Output the [x, y] coordinate of the center of the cell containing the given text.  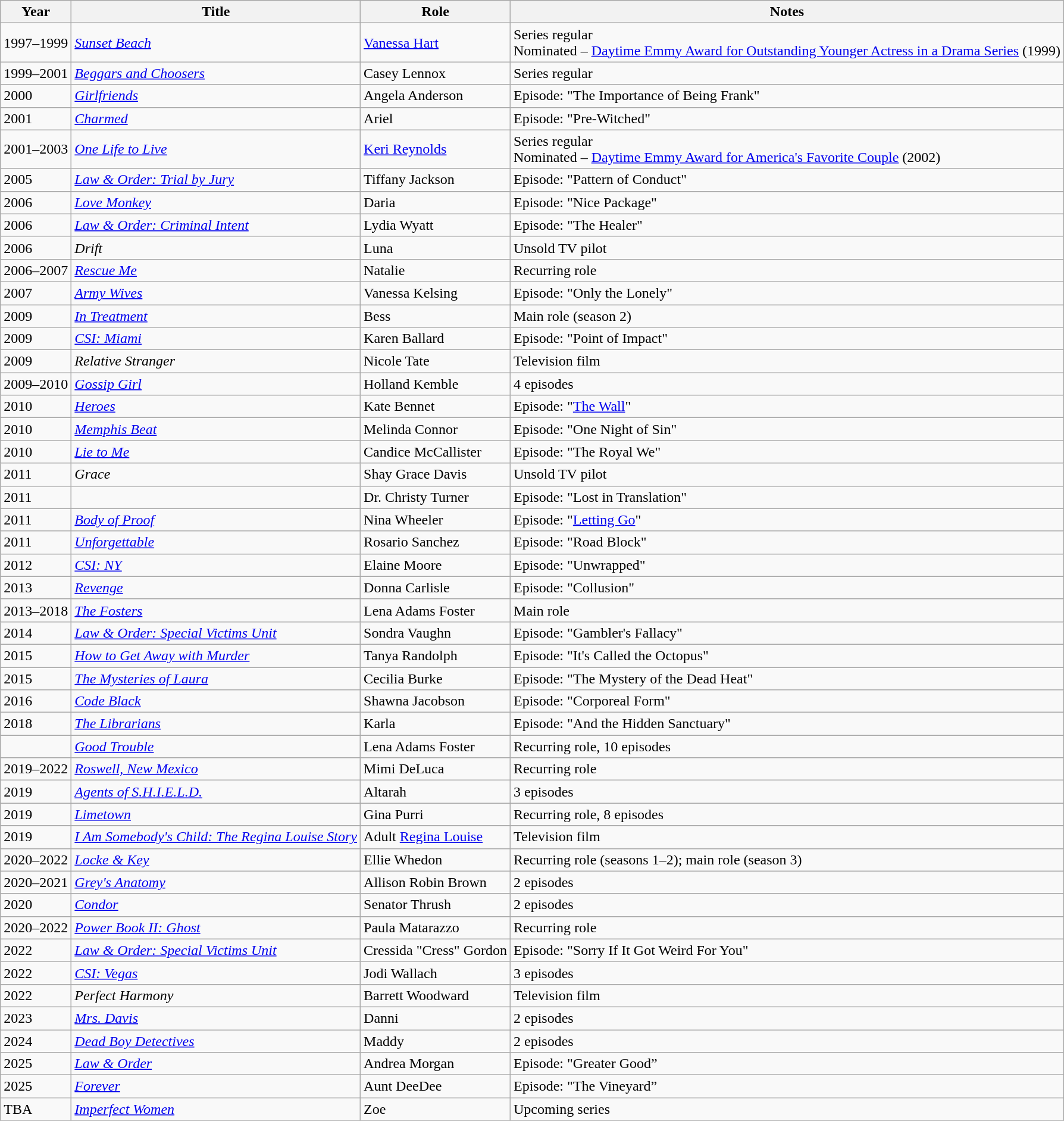
Daria [436, 202]
2018 [36, 724]
Army Wives [216, 293]
Angela Anderson [436, 96]
Vanessa Hart [436, 43]
Shay Grace Davis [436, 474]
Gina Purri [436, 814]
2013–2018 [36, 610]
Episode: "Corporeal Form" [787, 701]
Danni [436, 1018]
The Mysteries of Laura [216, 678]
Episode: "Road Block" [787, 542]
2006–2007 [36, 270]
Maddy [436, 1041]
Year [36, 12]
Luna [436, 248]
Casey Lennox [436, 73]
The Librarians [216, 724]
Natalie [436, 270]
Shawna Jacobson [436, 701]
Dead Boy Detectives [216, 1041]
Vanessa Kelsing [436, 293]
Episode: "Collusion" [787, 588]
Episode: "Letting Go" [787, 520]
2013 [36, 588]
Law & Order [216, 1064]
2019–2022 [36, 769]
Charmed [216, 118]
Episode: "Pre-Witched" [787, 118]
Bess [436, 316]
Revenge [216, 588]
Girlfriends [216, 96]
Andrea Morgan [436, 1064]
Upcoming series [787, 1109]
Nicole Tate [436, 361]
Law & Order: Criminal Intent [216, 225]
Mrs. Davis [216, 1018]
Episode: "And the Hidden Sanctuary" [787, 724]
Role [436, 12]
How to Get Away with Murder [216, 655]
2007 [36, 293]
2023 [36, 1018]
The Fosters [216, 610]
Episode: "Lost in Translation" [787, 497]
Main role [787, 610]
Series regularNominated – Daytime Emmy Award for America's Favorite Couple (2002) [787, 149]
Drift [216, 248]
Episode: "The Royal We" [787, 452]
Nina Wheeler [436, 520]
TBA [36, 1109]
Rosario Sanchez [436, 542]
Beggars and Choosers [216, 73]
Episode: "The Mystery of the Dead Heat" [787, 678]
One Life to Live [216, 149]
Power Book II: Ghost [216, 928]
CSI: NY [216, 565]
Unforgettable [216, 542]
Condor [216, 905]
2020 [36, 905]
Law & Order: Trial by Jury [216, 180]
Love Monkey [216, 202]
Dr. Christy Turner [436, 497]
Code Black [216, 701]
Notes [787, 12]
Limetown [216, 814]
Allison Robin Brown [436, 882]
Melinda Connor [436, 429]
2009–2010 [36, 384]
Roswell, New Mexico [216, 769]
Episode: "Point of Impact" [787, 339]
Altarah [436, 792]
Perfect Harmony [216, 995]
Episode: "The Wall" [787, 407]
Locke & Key [216, 860]
Rescue Me [216, 270]
2005 [36, 180]
CSI: Miami [216, 339]
Paula Matarazzo [436, 928]
Ellie Whedon [436, 860]
Adult Regina Louise [436, 837]
Episode: "Greater Good” [787, 1064]
Lie to Me [216, 452]
Senator Thrush [436, 905]
Main role (season 2) [787, 316]
Lydia Wyatt [436, 225]
2000 [36, 96]
Episode: "It's Called the Octopus" [787, 655]
I Am Somebody's Child: The Regina Louise Story [216, 837]
Relative Stranger [216, 361]
2014 [36, 633]
Sunset Beach [216, 43]
Grace [216, 474]
CSI: Vegas [216, 973]
Grey's Anatomy [216, 882]
Kate Bennet [436, 407]
Heroes [216, 407]
4 episodes [787, 384]
Cecilia Burke [436, 678]
Zoe [436, 1109]
Elaine Moore [436, 565]
Sondra Vaughn [436, 633]
Episode: "Only the Lonely" [787, 293]
Episode: "Pattern of Conduct" [787, 180]
Good Trouble [216, 747]
Barrett Woodward [436, 995]
2001 [36, 118]
Donna Carlisle [436, 588]
Episode: "The Vineyard” [787, 1086]
Cressida "Cress" Gordon [436, 950]
2012 [36, 565]
Karla [436, 724]
1997–1999 [36, 43]
2024 [36, 1041]
Recurring role, 10 episodes [787, 747]
Mimi DeLuca [436, 769]
Tanya Randolph [436, 655]
Recurring role, 8 episodes [787, 814]
Recurring role (seasons 1–2); main role (season 3) [787, 860]
Aunt DeeDee [436, 1086]
Series regular [787, 73]
Karen Ballard [436, 339]
Episode: "Unwrapped" [787, 565]
Gossip Girl [216, 384]
1999–2001 [36, 73]
Holland Kemble [436, 384]
Episode: "One Night of Sin" [787, 429]
Imperfect Women [216, 1109]
Keri Reynolds [436, 149]
Series regularNominated – Daytime Emmy Award for Outstanding Younger Actress in a Drama Series (1999) [787, 43]
2001–2003 [36, 149]
Forever [216, 1086]
Episode: "The Healer" [787, 225]
Episode: "The Importance of Being Frank" [787, 96]
Tiffany Jackson [436, 180]
Candice McCallister [436, 452]
2016 [36, 701]
Jodi Wallach [436, 973]
Agents of S.H.I.E.L.D. [216, 792]
Episode: "Gambler's Fallacy" [787, 633]
Body of Proof [216, 520]
Episode: "Sorry If It Got Weird For You" [787, 950]
2020–2021 [36, 882]
Memphis Beat [216, 429]
Title [216, 12]
Episode: "Nice Package" [787, 202]
In Treatment [216, 316]
Ariel [436, 118]
